Locate the cell with the specified text and output its [X, Y] center coordinate. 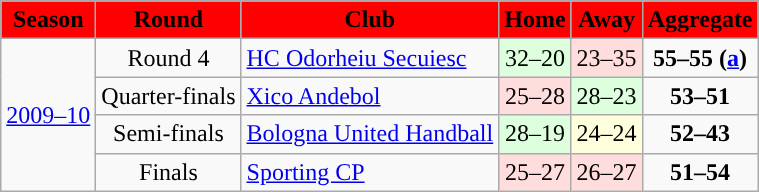
Season [48, 20]
32–20 [535, 58]
Quarter-finals [168, 96]
2009–10 [48, 115]
52–43 [700, 134]
Xico Andebol [370, 96]
Semi-finals [168, 134]
25–28 [535, 96]
Round 4 [168, 58]
Sporting CP [370, 172]
28–19 [535, 134]
28–23 [606, 96]
Round [168, 20]
Away [606, 20]
51–54 [700, 172]
Club [370, 20]
55–55 (a) [700, 58]
24–24 [606, 134]
Home [535, 20]
53–51 [700, 96]
23–35 [606, 58]
Aggregate [700, 20]
HC Odorheiu Secuiesc [370, 58]
26–27 [606, 172]
Bologna United Handball [370, 134]
Finals [168, 172]
25–27 [535, 172]
